Provide the (x, y) coordinate of the cell's center where the given text is located.  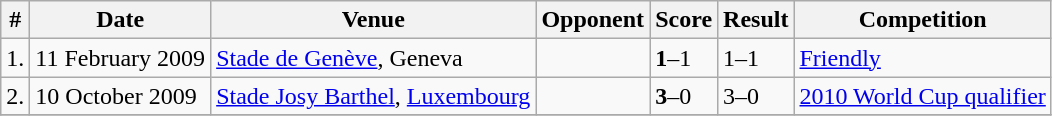
Stade de Genève, Geneva (374, 58)
Stade Josy Barthel, Luxembourg (374, 96)
# (16, 20)
Date (120, 20)
Opponent (593, 20)
Competition (922, 20)
10 October 2009 (120, 96)
Score (684, 20)
2. (16, 96)
Venue (374, 20)
1. (16, 58)
11 February 2009 (120, 58)
2010 World Cup qualifier (922, 96)
Friendly (922, 58)
Result (756, 20)
